For the text-containing cell, return its midpoint in [x, y] coordinate format. 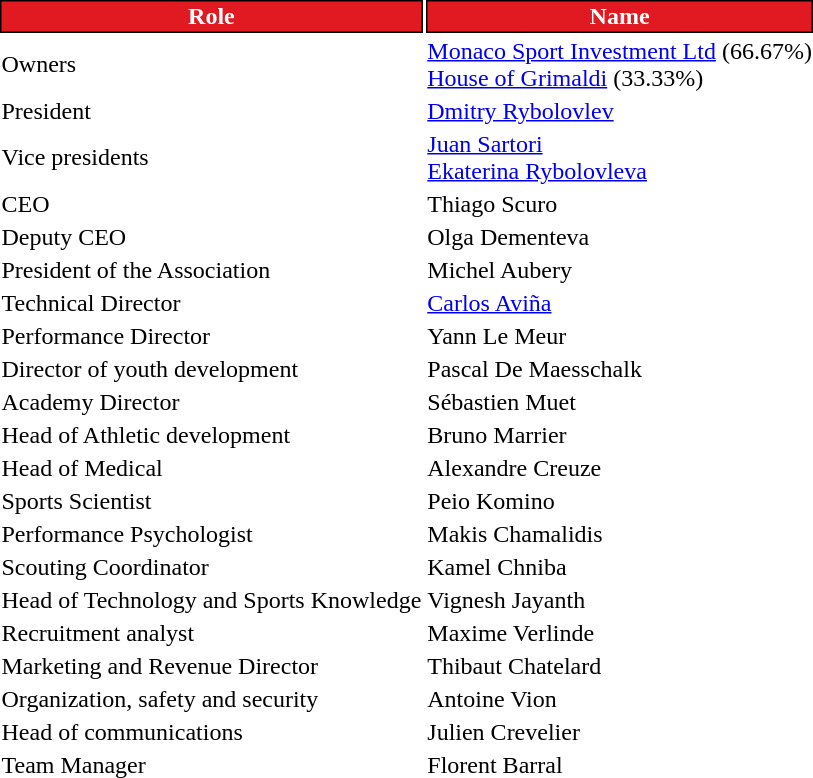
Marketing and Revenue Director [212, 666]
President of the Association [212, 270]
Head of Medical [212, 468]
CEO [212, 204]
Technical Director [212, 303]
Head of Technology and Sports Knowledge [212, 600]
Scouting Coordinator [212, 567]
Director of youth development [212, 369]
Head of Athletic development [212, 435]
Role [212, 16]
Performance Director [212, 336]
President [212, 111]
Organization, safety and security [212, 699]
Owners [212, 64]
Performance Psychologist [212, 534]
Academy Director [212, 402]
Sports Scientist [212, 501]
Deputy CEO [212, 237]
Vice presidents [212, 158]
Recruitment analyst [212, 633]
Head of communications [212, 732]
